Output the (x, y) coordinate of the center of the cell containing the given text.  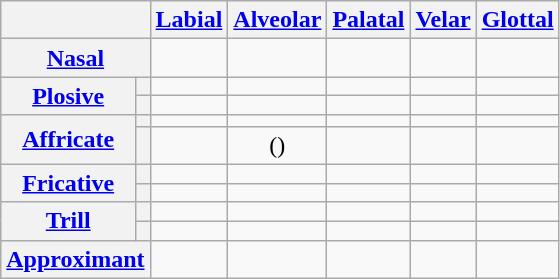
() (278, 145)
Trill (68, 221)
Labial (189, 20)
Nasal (76, 58)
Palatal (368, 20)
Velar (443, 20)
Fricative (68, 183)
Alveolar (278, 20)
Approximant (76, 259)
Affricate (68, 140)
Glottal (518, 20)
Plosive (68, 96)
